Scan for the cell matching the given text and deliver its (X, Y) coordinate at center. 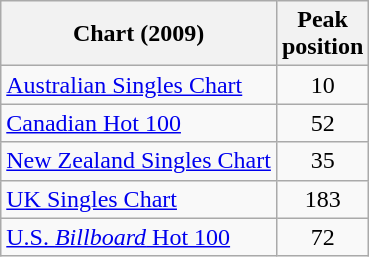
Chart (2009) (139, 34)
Peakposition (322, 34)
183 (322, 199)
Australian Singles Chart (139, 85)
U.S. Billboard Hot 100 (139, 237)
10 (322, 85)
New Zealand Singles Chart (139, 161)
52 (322, 123)
UK Singles Chart (139, 199)
72 (322, 237)
35 (322, 161)
Canadian Hot 100 (139, 123)
